For the text-containing cell, return its midpoint in [x, y] coordinate format. 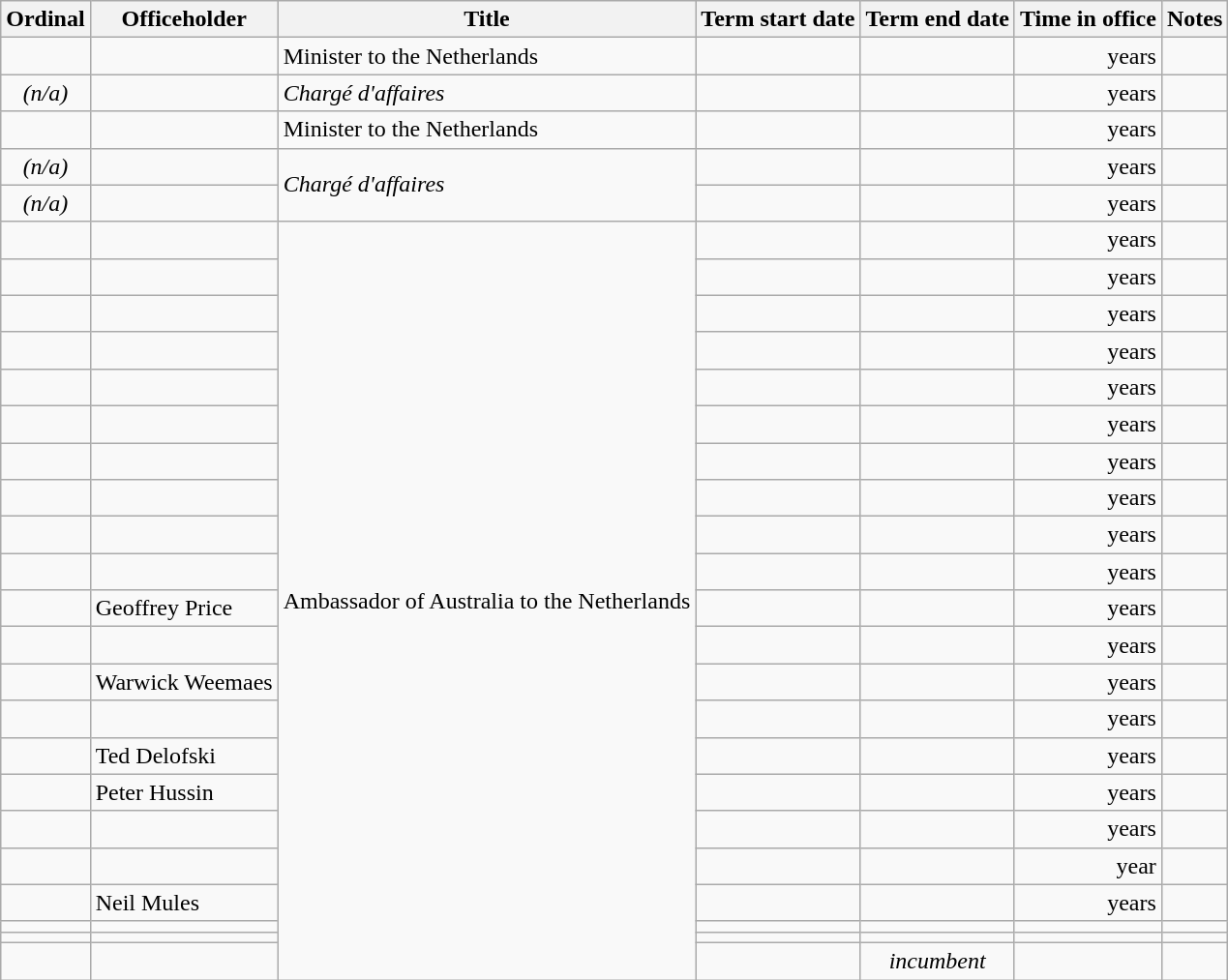
Term end date [938, 19]
Neil Mules [184, 903]
Ambassador of Australia to the Netherlands [487, 600]
Notes [1194, 19]
Ordinal [45, 19]
Ted Delofski [184, 756]
Warwick Weemaes [184, 682]
Geoffrey Price [184, 609]
Title [487, 19]
year [1088, 866]
Officeholder [184, 19]
incumbent [938, 961]
Time in office [1088, 19]
Term start date [778, 19]
Peter Hussin [184, 792]
